Scan for the cell matching the given text and deliver its (x, y) coordinate at center. 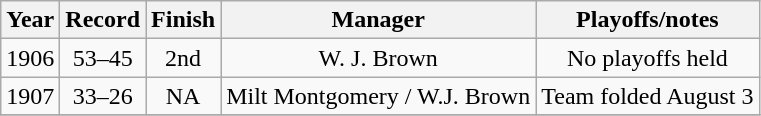
Finish (184, 20)
Playoffs/notes (648, 20)
Team folded August 3 (648, 96)
53–45 (103, 58)
2nd (184, 58)
Year (30, 20)
1906 (30, 58)
Manager (378, 20)
NA (184, 96)
33–26 (103, 96)
Milt Montgomery / W.J. Brown (378, 96)
1907 (30, 96)
No playoffs held (648, 58)
Record (103, 20)
W. J. Brown (378, 58)
